Output the (X, Y) coordinate of the center of the cell containing the given text.  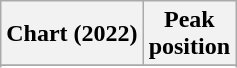
Chart (2022) (72, 34)
Peakposition (189, 34)
